Find where the given text appears and provide that cell's center as [x, y] coordinate. 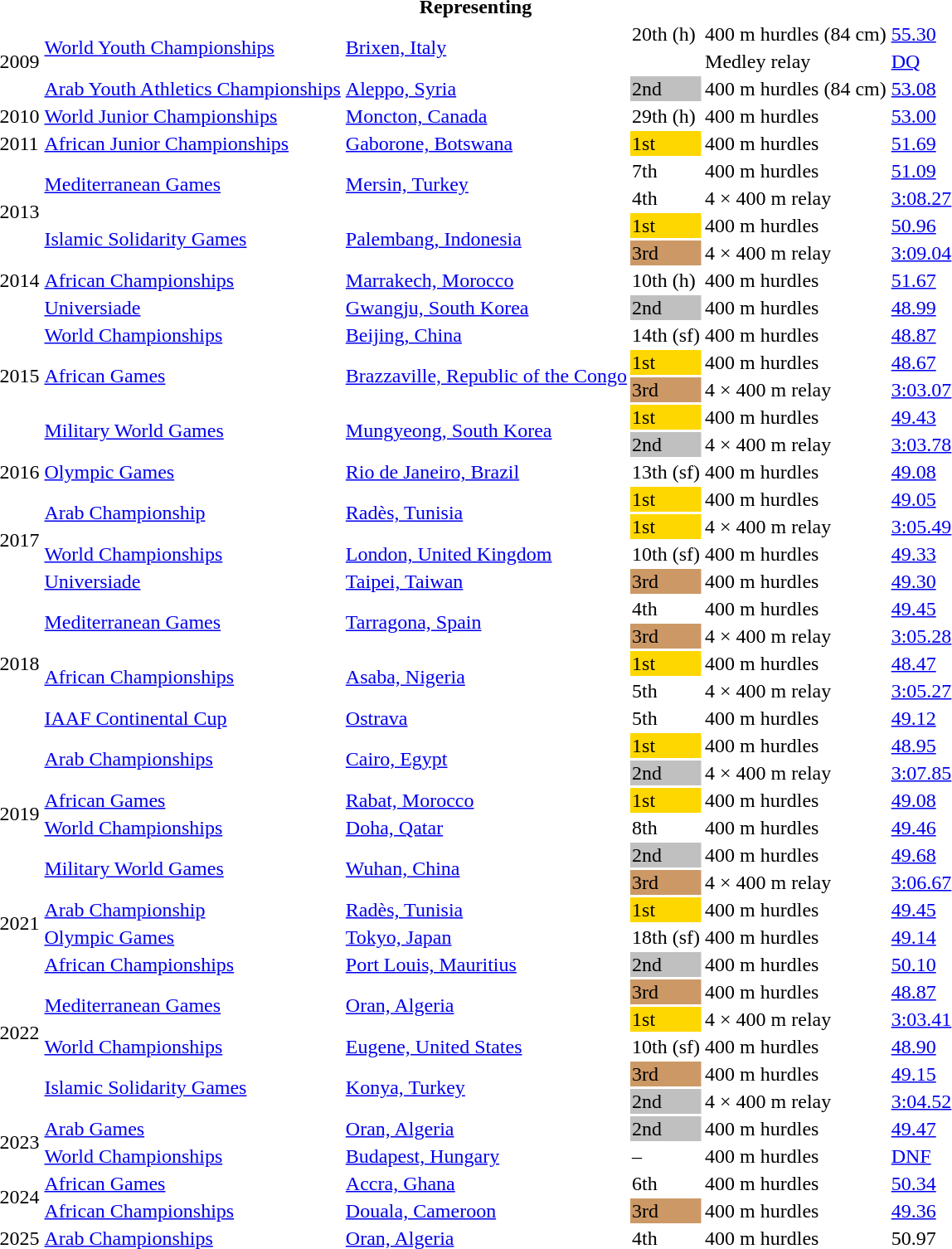
Wuhan, China [486, 869]
Budapest, Hungary [486, 1156]
Douala, Cameroon [486, 1211]
Rio de Janeiro, Brazil [486, 472]
Mungyeong, South Korea [486, 431]
– [667, 1156]
14th (sf) [667, 335]
Gwangju, South Korea [486, 308]
Moncton, Canada [486, 116]
13th (sf) [667, 472]
Gaborone, Botswana [486, 143]
IAAF Continental Cup [192, 718]
Brazzaville, Republic of the Congo [486, 377]
10th (h) [667, 280]
18th (sf) [667, 937]
Aleppo, Syria [486, 89]
Marrakech, Morocco [486, 280]
Brixen, Italy [486, 48]
7th [667, 171]
Doha, Qatar [486, 828]
London, United Kingdom [486, 554]
Asaba, Nigeria [486, 677]
20th (h) [667, 34]
Tokyo, Japan [486, 937]
Port Louis, Mauritius [486, 965]
Palembang, Indonesia [486, 239]
Medley relay [796, 61]
Accra, Ghana [486, 1183]
Arab Championships [192, 760]
6th [667, 1183]
Ostrava [486, 718]
Eugene, United States [486, 1047]
Taipei, Taiwan [486, 581]
Arab Games [192, 1129]
Tarragona, Spain [486, 622]
Cairo, Egypt [486, 760]
Rabat, Morocco [486, 800]
African Junior Championships [192, 143]
Konya, Turkey [486, 1088]
Beijing, China [486, 335]
World Junior Championships [192, 116]
Arab Youth Athletics Championships [192, 89]
World Youth Championships [192, 48]
29th (h) [667, 116]
8th [667, 828]
Mersin, Turkey [486, 184]
